Pinpoint the cell where the given text exists, returning its [x, y] midpoint coordinate. 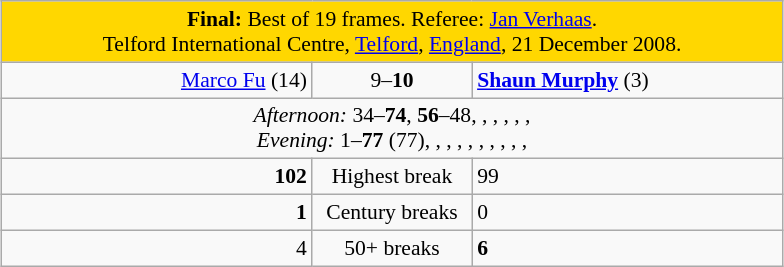
102 [157, 177]
9–10 [392, 80]
Final: Best of 19 frames. Referee: Jan Verhaas.Telford International Centre, Telford, England, 21 December 2008. [392, 32]
99 [627, 177]
0 [627, 213]
Century breaks [392, 213]
Shaun Murphy (3) [627, 80]
Afternoon: 34–74, 56–48, , , , , , Evening: 1–77 (77), , , , , , , , , , [392, 128]
Highest break [392, 177]
6 [627, 248]
Marco Fu (14) [157, 80]
1 [157, 213]
4 [157, 248]
50+ breaks [392, 248]
